Capture the cell that displays the provided text and extract its [X, Y] central coordinate. 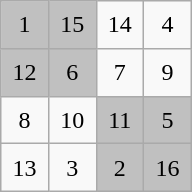
15 [72, 25]
7 [120, 72]
10 [72, 120]
9 [168, 72]
1 [25, 25]
4 [168, 25]
3 [72, 168]
11 [120, 120]
8 [25, 120]
6 [72, 72]
14 [120, 25]
5 [168, 120]
12 [25, 72]
13 [25, 168]
16 [168, 168]
2 [120, 168]
